Scan for the cell matching the given text and deliver its [X, Y] coordinate at center. 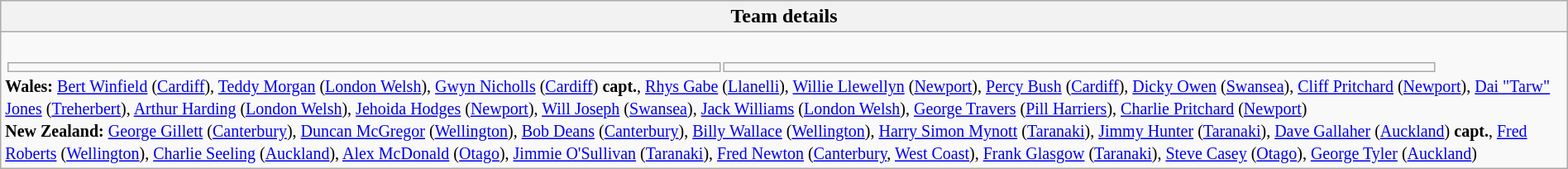
Team details [784, 17]
